From the cell containing the given text, extract its center point as [x, y] coordinate. 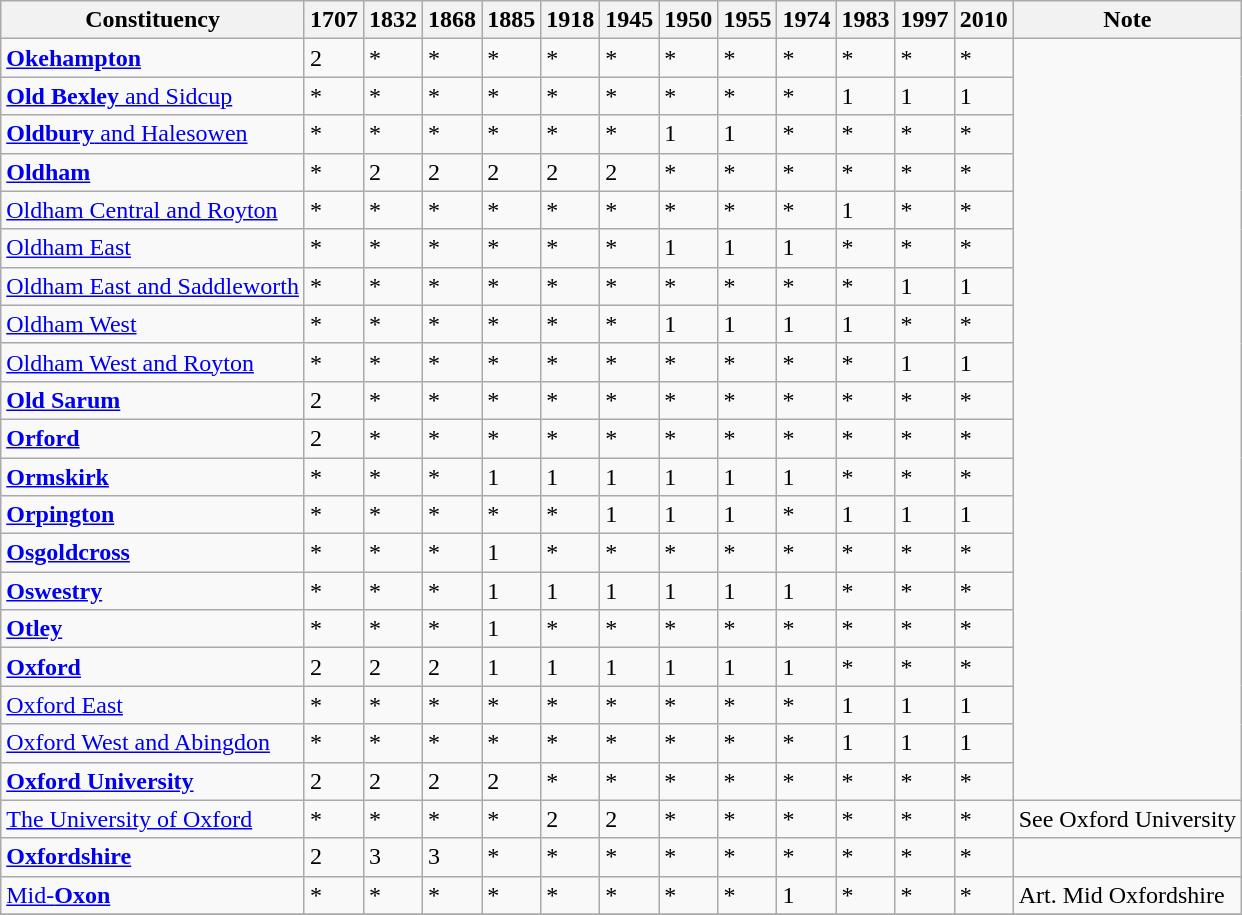
1918 [570, 20]
Oldbury and Halesowen [153, 134]
1955 [748, 20]
Oxford University [153, 781]
Art. Mid Oxfordshire [1127, 895]
Ormskirk [153, 477]
Oxford [153, 667]
Oldham East and Saddleworth [153, 286]
Mid-Oxon [153, 895]
1950 [688, 20]
1868 [452, 20]
1707 [334, 20]
Oswestry [153, 591]
1974 [806, 20]
1945 [630, 20]
Old Sarum [153, 400]
Oldham West and Royton [153, 362]
Oldham Central and Royton [153, 210]
Otley [153, 629]
Oldham West [153, 324]
1983 [866, 20]
The University of Oxford [153, 819]
Old Bexley and Sidcup [153, 96]
1832 [392, 20]
Note [1127, 20]
Orford [153, 438]
Oldham [153, 172]
1997 [924, 20]
Orpington [153, 515]
Oxfordshire [153, 857]
Oldham East [153, 248]
2010 [984, 20]
Oxford West and Abingdon [153, 743]
Oxford East [153, 705]
Osgoldcross [153, 553]
See Oxford University [1127, 819]
Constituency [153, 20]
1885 [512, 20]
Okehampton [153, 58]
